For the text-containing cell, return its midpoint in [x, y] coordinate format. 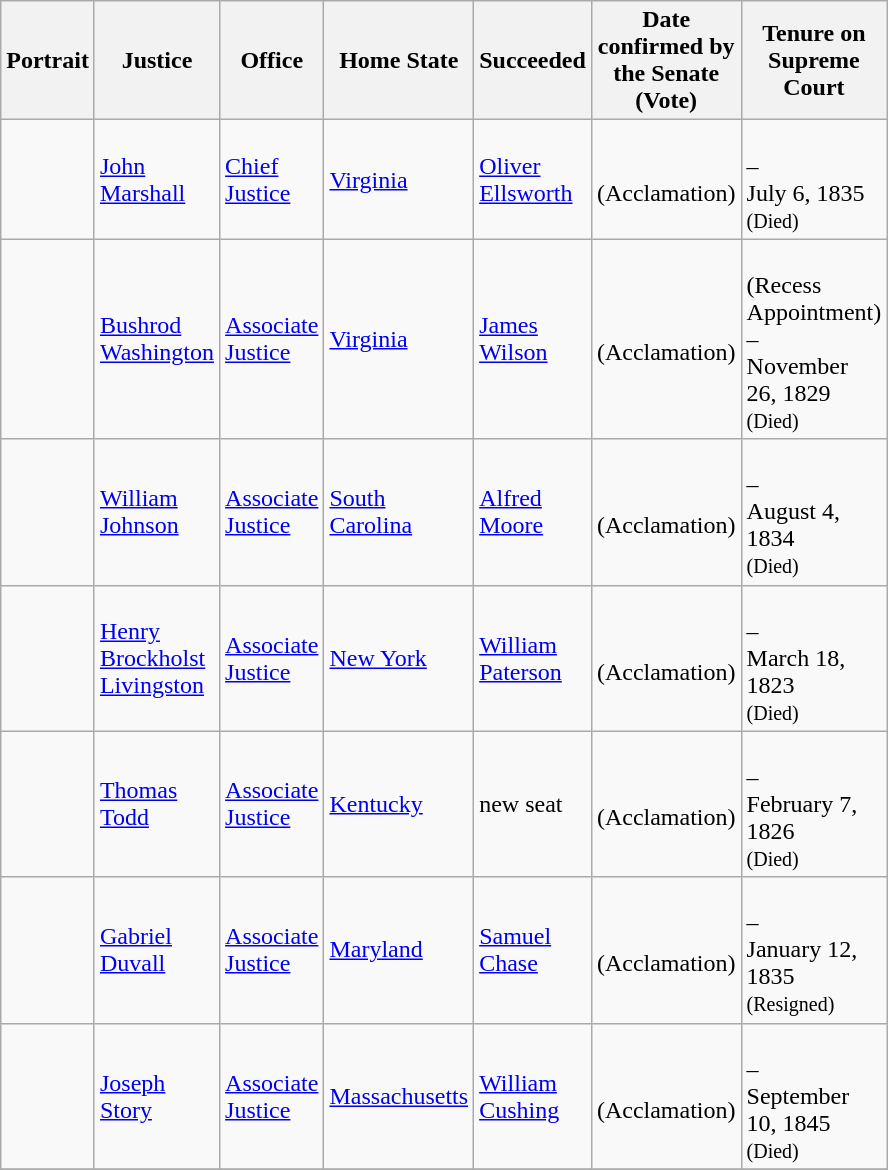
Joseph Story [156, 1096]
Kentucky [399, 804]
Oliver Ellsworth [533, 180]
Chief Justice [272, 180]
–September 10, 1845(Died) [814, 1096]
–March 18, 1823(Died) [814, 658]
South Carolina [399, 512]
–January 12, 1835(Resigned) [814, 950]
Succeeded [533, 60]
New York [399, 658]
(Recess Appointment)–November 26, 1829(Died) [814, 339]
James Wilson [533, 339]
Home State [399, 60]
Alfred Moore [533, 512]
John Marshall [156, 180]
Bushrod Washington [156, 339]
new seat [533, 804]
–February 7, 1826(Died) [814, 804]
Massachusetts [399, 1096]
Office [272, 60]
William Paterson [533, 658]
Justice [156, 60]
Maryland [399, 950]
Henry Brockholst Livingston [156, 658]
Gabriel Duvall [156, 950]
William Cushing [533, 1096]
Tenure on Supreme Court [814, 60]
–August 4, 1834(Died) [814, 512]
Date confirmed by the Senate(Vote) [666, 60]
Thomas Todd [156, 804]
Samuel Chase [533, 950]
–July 6, 1835(Died) [814, 180]
Portrait [48, 60]
William Johnson [156, 512]
